Scan for the cell matching the given text and deliver its [x, y] coordinate at center. 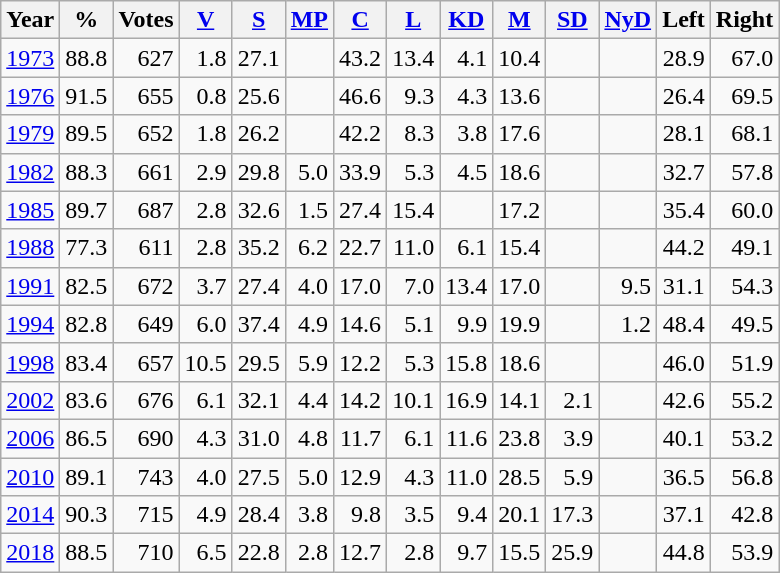
46.0 [684, 362]
V [206, 20]
42.6 [684, 400]
4.8 [309, 438]
19.9 [520, 324]
88.8 [86, 58]
27.5 [258, 477]
31.0 [258, 438]
68.1 [744, 134]
1985 [30, 210]
17.6 [520, 134]
14.1 [520, 400]
49.1 [744, 248]
14.6 [360, 324]
2002 [30, 400]
16.9 [466, 400]
690 [146, 438]
1.5 [309, 210]
83.6 [86, 400]
32.7 [684, 172]
33.9 [360, 172]
42.8 [744, 515]
9.7 [466, 553]
89.7 [86, 210]
9.5 [628, 286]
687 [146, 210]
82.8 [86, 324]
C [360, 20]
32.1 [258, 400]
743 [146, 477]
9.3 [414, 96]
25.9 [572, 553]
26.2 [258, 134]
11.7 [360, 438]
15.8 [466, 362]
27.1 [258, 58]
3.5 [414, 515]
77.3 [86, 248]
29.5 [258, 362]
655 [146, 96]
652 [146, 134]
36.5 [684, 477]
90.3 [86, 515]
4.4 [309, 400]
22.8 [258, 553]
60.0 [744, 210]
12.7 [360, 553]
NyD [628, 20]
MP [309, 20]
1979 [30, 134]
10.1 [414, 400]
676 [146, 400]
46.6 [360, 96]
Left [684, 20]
42.2 [360, 134]
12.9 [360, 477]
12.2 [360, 362]
10.4 [520, 58]
1998 [30, 362]
20.1 [520, 515]
715 [146, 515]
2010 [30, 477]
0.8 [206, 96]
2.1 [572, 400]
44.2 [684, 248]
25.6 [258, 96]
44.8 [684, 553]
2018 [30, 553]
51.9 [744, 362]
28.1 [684, 134]
37.4 [258, 324]
Right [744, 20]
4.1 [466, 58]
1991 [30, 286]
8.3 [414, 134]
M [520, 20]
35.4 [684, 210]
40.1 [684, 438]
6.5 [206, 553]
10.5 [206, 362]
3.9 [572, 438]
672 [146, 286]
15.5 [520, 553]
26.4 [684, 96]
89.1 [86, 477]
649 [146, 324]
6.0 [206, 324]
17.3 [572, 515]
1.2 [628, 324]
9.8 [360, 515]
11.6 [466, 438]
54.3 [744, 286]
55.2 [744, 400]
710 [146, 553]
28.5 [520, 477]
35.2 [258, 248]
17.2 [520, 210]
88.3 [86, 172]
89.5 [86, 134]
82.5 [86, 286]
661 [146, 172]
3.7 [206, 286]
23.8 [520, 438]
657 [146, 362]
56.8 [744, 477]
S [258, 20]
37.1 [684, 515]
611 [146, 248]
13.6 [520, 96]
22.7 [360, 248]
1976 [30, 96]
14.2 [360, 400]
31.1 [684, 286]
32.6 [258, 210]
29.8 [258, 172]
48.4 [684, 324]
83.4 [86, 362]
2014 [30, 515]
KD [466, 20]
43.2 [360, 58]
53.9 [744, 553]
Year [30, 20]
1973 [30, 58]
86.5 [86, 438]
1994 [30, 324]
7.0 [414, 286]
49.5 [744, 324]
67.0 [744, 58]
1988 [30, 248]
% [86, 20]
57.8 [744, 172]
28.4 [258, 515]
2006 [30, 438]
Votes [146, 20]
1982 [30, 172]
9.4 [466, 515]
L [414, 20]
5.1 [414, 324]
69.5 [744, 96]
2.9 [206, 172]
SD [572, 20]
627 [146, 58]
53.2 [744, 438]
4.5 [466, 172]
91.5 [86, 96]
88.5 [86, 553]
28.9 [684, 58]
9.9 [466, 324]
6.2 [309, 248]
